Output the (X, Y) coordinate of the center of the cell containing the given text.  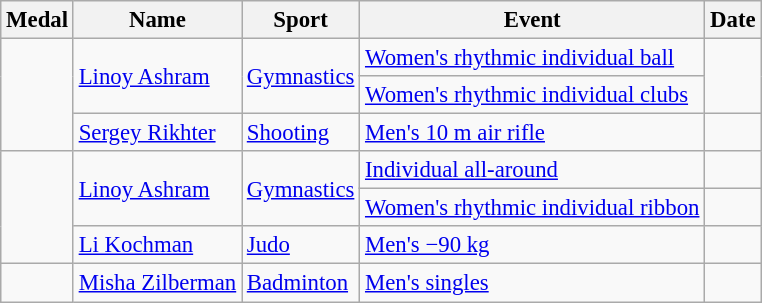
Medal (38, 20)
Men's singles (532, 283)
Event (532, 20)
Women's rhythmic individual ribbon (532, 208)
Sport (301, 20)
Misha Zilberman (157, 283)
Shooting (301, 133)
Judo (301, 245)
Women's rhythmic individual ball (532, 58)
Individual all-around (532, 170)
Men's 10 m air rifle (532, 133)
Name (157, 20)
Men's −90 kg (532, 245)
Sergey Rikhter (157, 133)
Women's rhythmic individual clubs (532, 95)
Badminton (301, 283)
Li Kochman (157, 245)
Date (733, 20)
